Provide the [X, Y] coordinate of the cell's center where the given text is located.  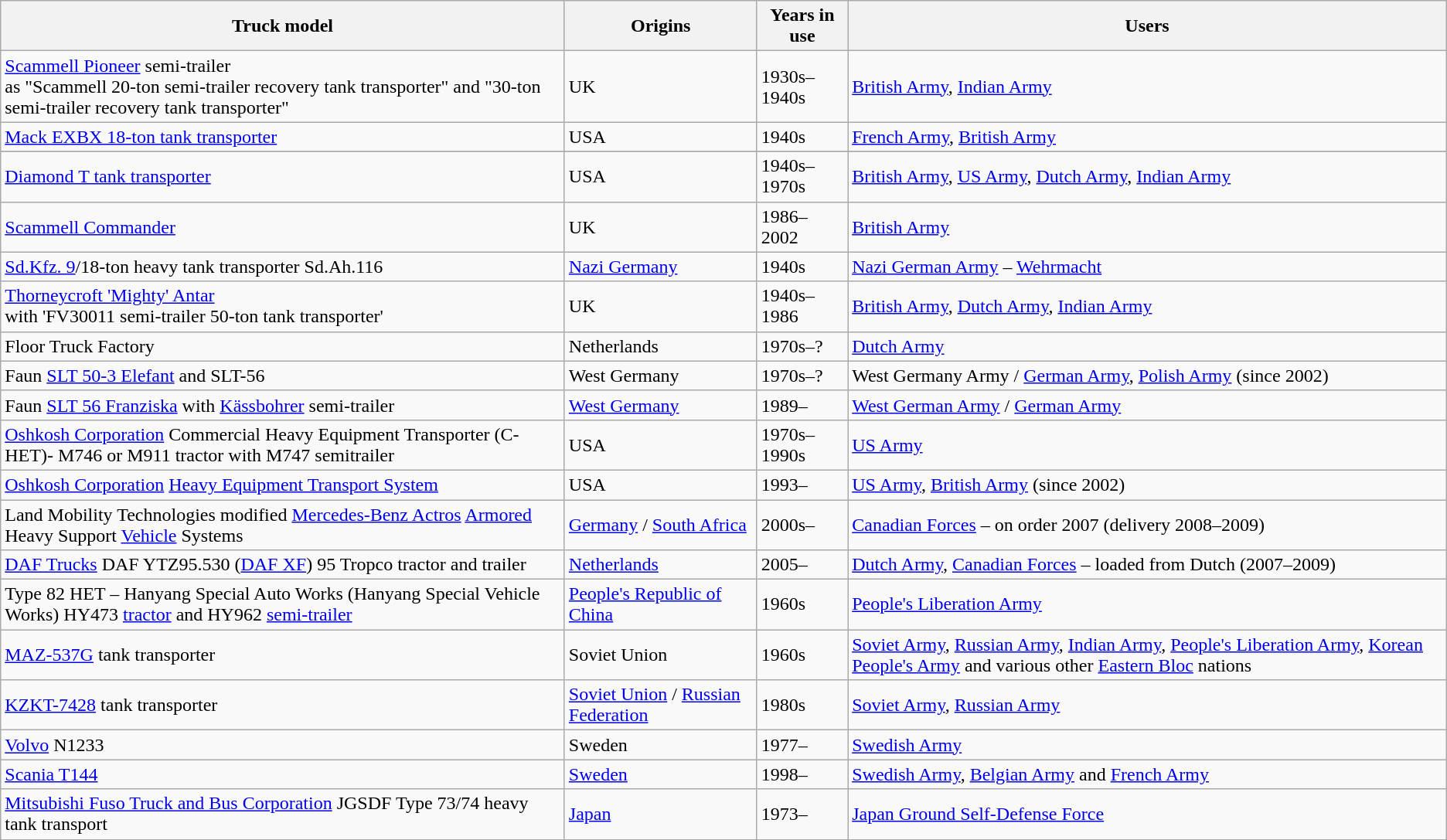
West Germany Army / German Army, Polish Army (since 2002) [1147, 376]
MAZ-537G tank transporter [283, 655]
Japan Ground Self-Defense Force [1147, 814]
US Army [1147, 445]
British Army, Indian Army [1147, 87]
Oshkosh Corporation Commercial Heavy Equipment Transporter (C-HET)- M746 or M911 tractor with M747 semitrailer [283, 445]
1973– [802, 814]
Thorneycroft 'Mighty' Antarwith 'FV30011 semi-trailer 50-ton tank transporter' [283, 306]
Swedish Army, Belgian Army and French Army [1147, 774]
Type 82 HET – Hanyang Special Auto Works (Hanyang Special Vehicle Works) HY473 tractor and HY962 semi-trailer [283, 604]
Truck model [283, 26]
Nazi German Army – Wehrmacht [1147, 267]
Scania T144 [283, 774]
1940s–1970s [802, 176]
1998– [802, 774]
Faun SLT 56 Franziska with Kässbohrer semi-trailer [283, 405]
Japan [660, 814]
2000s– [802, 524]
1930s–1940s [802, 87]
Oshkosh Corporation Heavy Equipment Transport System [283, 485]
People's Republic of China [660, 604]
Germany / South Africa [660, 524]
West German Army / German Army [1147, 405]
1993– [802, 485]
Soviet Union / Russian Federation [660, 705]
British Army [1147, 227]
Nazi Germany [660, 267]
Years in use [802, 26]
1980s [802, 705]
Dutch Army, Canadian Forces – loaded from Dutch (2007–2009) [1147, 565]
Faun SLT 50-3 Elefant and SLT-56 [283, 376]
Scammell Pioneer semi-traileras "Scammell 20-ton semi-trailer recovery tank transporter" and "30-ton semi-trailer recovery tank transporter" [283, 87]
Users [1147, 26]
Mitsubishi Fuso Truck and Bus Corporation JGSDF Type 73/74 heavy tank transport [283, 814]
1970s–1990s [802, 445]
US Army, British Army (since 2002) [1147, 485]
Canadian Forces – on order 2007 (delivery 2008–2009) [1147, 524]
Land Mobility Technologies modified Mercedes-Benz Actros Armored Heavy Support Vehicle Systems [283, 524]
Soviet Army, Russian Army [1147, 705]
British Army, Dutch Army, Indian Army [1147, 306]
1989– [802, 405]
Volvo N1233 [283, 745]
Sd.Kfz. 9/18-ton heavy tank transporter Sd.Ah.116 [283, 267]
Dutch Army [1147, 346]
Diamond T tank transporter [283, 176]
DAF Trucks DAF YTZ95.530 (DAF XF) 95 Tropco tractor and trailer [283, 565]
Floor Truck Factory [283, 346]
2005– [802, 565]
People's Liberation Army [1147, 604]
Swedish Army [1147, 745]
KZKT-7428 tank transporter [283, 705]
Origins [660, 26]
British Army, US Army, Dutch Army, Indian Army [1147, 176]
1986–2002 [802, 227]
Soviet Union [660, 655]
Scammell Commander [283, 227]
Soviet Army, Russian Army, Indian Army, People's Liberation Army, Korean People's Army and various other Eastern Bloc nations [1147, 655]
French Army, British Army [1147, 137]
1940s–1986 [802, 306]
Mack EXBX 18-ton tank transporter [283, 137]
1977– [802, 745]
